Determine the (X, Y) coordinate at the center of the cell enclosing the given text.  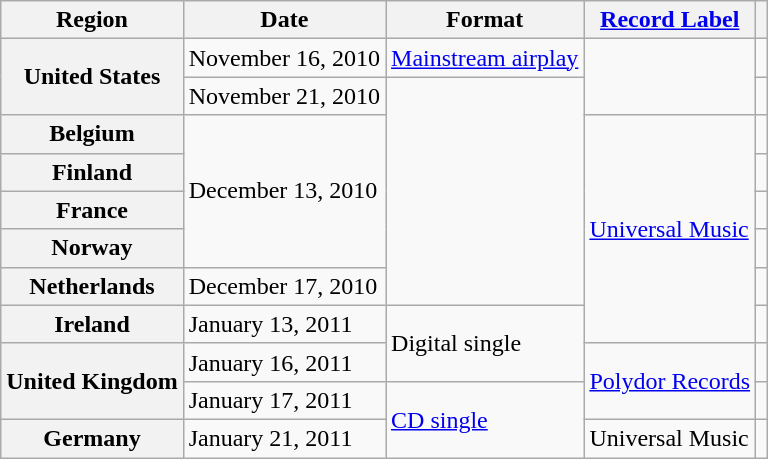
Finland (92, 172)
November 16, 2010 (284, 58)
CD single (485, 419)
Belgium (92, 134)
France (92, 210)
Format (485, 20)
December 17, 2010 (284, 286)
Mainstream airplay (485, 58)
Date (284, 20)
Ireland (92, 324)
Polydor Records (670, 381)
Record Label (670, 20)
Region (92, 20)
Netherlands (92, 286)
November 21, 2010 (284, 96)
Germany (92, 438)
United Kingdom (92, 381)
December 13, 2010 (284, 191)
Norway (92, 248)
January 21, 2011 (284, 438)
Digital single (485, 343)
United States (92, 77)
January 17, 2011 (284, 400)
January 13, 2011 (284, 324)
January 16, 2011 (284, 362)
